Provide the (x, y) coordinate of the cell's center where the given text is located.  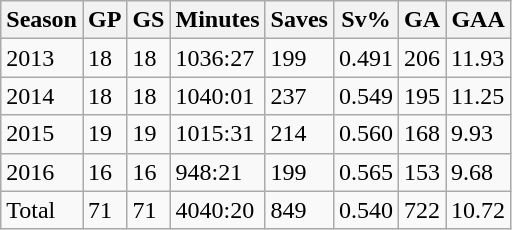
11.25 (478, 96)
948:21 (218, 172)
2013 (42, 58)
237 (299, 96)
722 (422, 210)
206 (422, 58)
11.93 (478, 58)
Minutes (218, 20)
Sv% (366, 20)
0.549 (366, 96)
GAA (478, 20)
Total (42, 210)
1040:01 (218, 96)
0.560 (366, 134)
Saves (299, 20)
10.72 (478, 210)
1036:27 (218, 58)
Season (42, 20)
2015 (42, 134)
4040:20 (218, 210)
9.93 (478, 134)
9.68 (478, 172)
195 (422, 96)
168 (422, 134)
0.565 (366, 172)
2016 (42, 172)
0.491 (366, 58)
GA (422, 20)
153 (422, 172)
0.540 (366, 210)
2014 (42, 96)
1015:31 (218, 134)
849 (299, 210)
GS (148, 20)
GP (104, 20)
214 (299, 134)
